Scan for the cell matching the given text and deliver its [X, Y] coordinate at center. 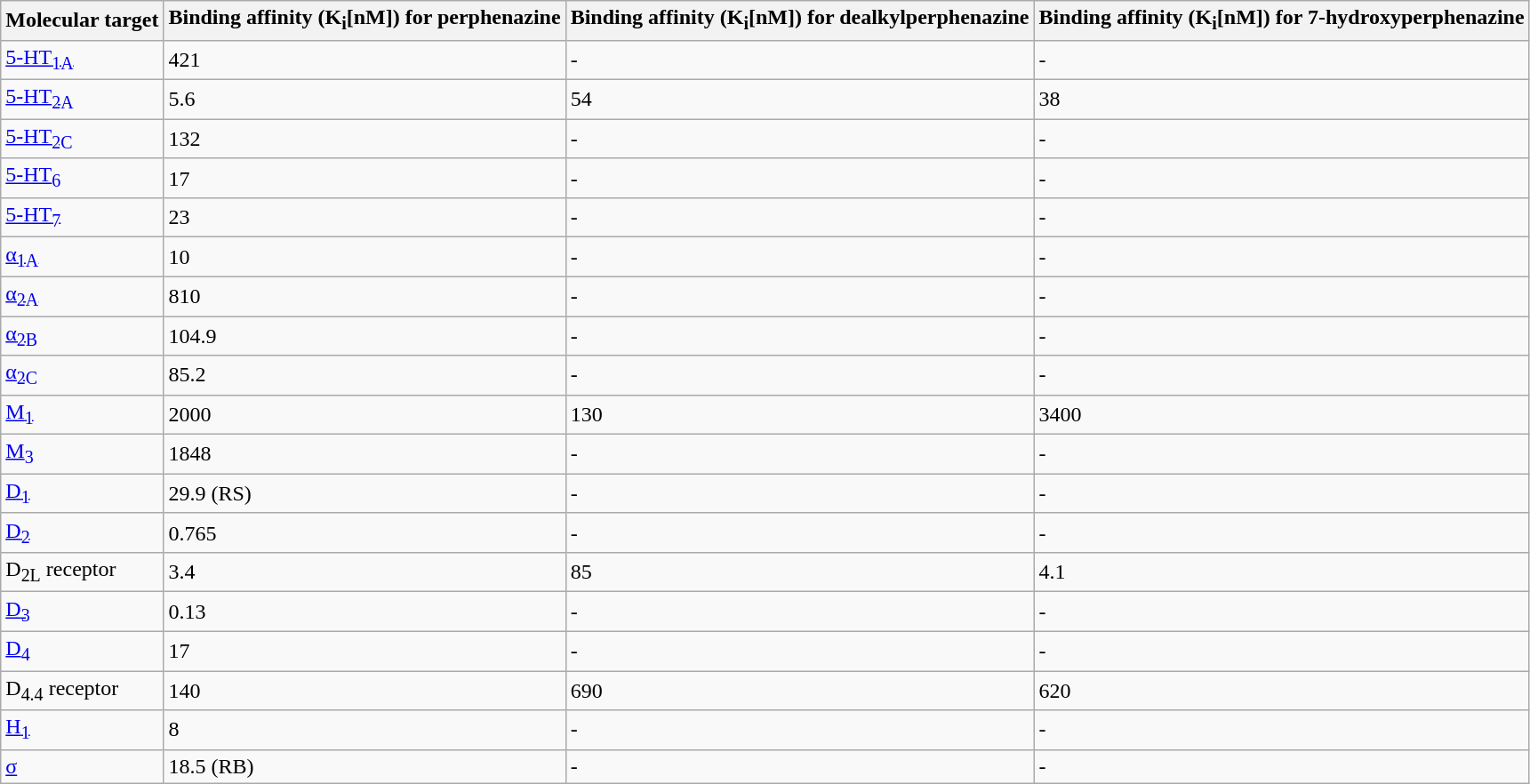
0.13 [364, 612]
5.6 [364, 99]
M1 [82, 414]
104.9 [364, 336]
1848 [364, 454]
3400 [1282, 414]
132 [364, 139]
54 [800, 99]
4.1 [1282, 572]
29.9 (RS) [364, 493]
10 [364, 257]
140 [364, 691]
23 [364, 217]
Binding affinity (Ki[nM]) for dealkylperphenazine [800, 20]
8 [364, 730]
810 [364, 296]
85 [800, 572]
α2A [82, 296]
D2 [82, 532]
5-HT7 [82, 217]
0.765 [364, 532]
H1 [82, 730]
5-HT6 [82, 178]
690 [800, 691]
421 [364, 60]
D3 [82, 612]
620 [1282, 691]
18.5 (RB) [364, 766]
5-HT1A [82, 60]
α1A [82, 257]
M3 [82, 454]
5-HT2C [82, 139]
38 [1282, 99]
Molecular target [82, 20]
D2L receptor [82, 572]
D4 [82, 651]
α2B [82, 336]
Binding affinity (Ki[nM]) for perphenazine [364, 20]
σ [82, 766]
85.2 [364, 375]
D4.4 receptor [82, 691]
3.4 [364, 572]
130 [800, 414]
Binding affinity (Ki[nM]) for 7-hydroxyperphenazine [1282, 20]
α2C [82, 375]
5-HT2A [82, 99]
D1 [82, 493]
2000 [364, 414]
